Search for the cell housing the specified text and yield its [X, Y] center coordinate. 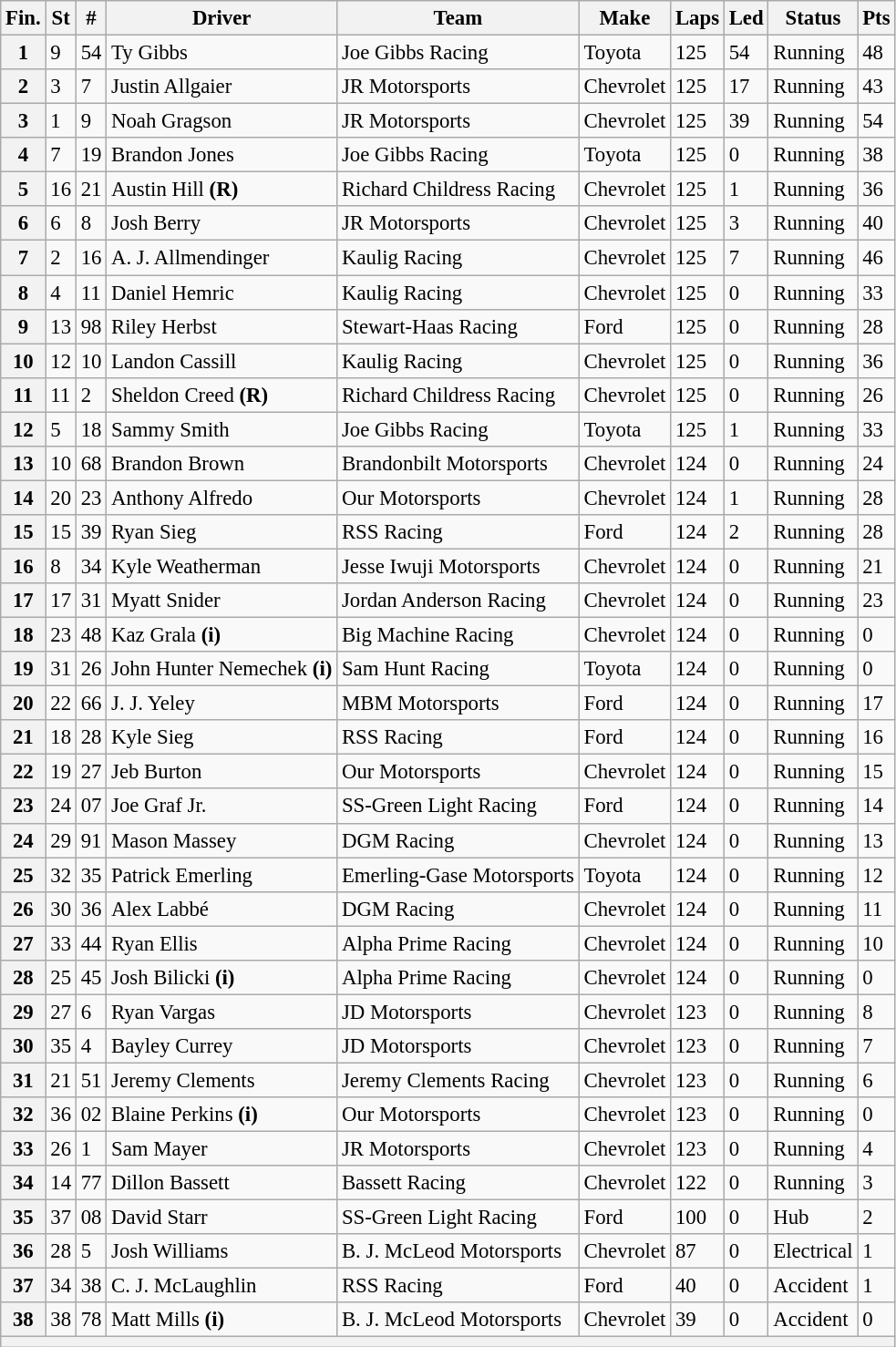
Pts [877, 18]
Kyle Sieg [222, 737]
J. J. Yeley [222, 704]
Kyle Weatherman [222, 566]
Electrical [813, 1251]
Bassett Racing [458, 1183]
Laps [698, 18]
Sam Mayer [222, 1149]
Ty Gibbs [222, 53]
51 [91, 1080]
Bayley Currey [222, 1046]
Daniel Hemric [222, 293]
Jordan Anderson Racing [458, 601]
Make [624, 18]
Patrick Emerling [222, 875]
Brandon Brown [222, 464]
Matt Mills (i) [222, 1321]
02 [91, 1115]
Big Machine Racing [458, 635]
Sheldon Creed (R) [222, 395]
Joe Graf Jr. [222, 807]
Landon Cassill [222, 361]
Josh Bilicki (i) [222, 978]
Anthony Alfredo [222, 498]
Blaine Perkins (i) [222, 1115]
John Hunter Nemechek (i) [222, 669]
Mason Massey [222, 840]
87 [698, 1251]
Josh Berry [222, 223]
Team [458, 18]
98 [91, 326]
C. J. McLaughlin [222, 1286]
Austin Hill (R) [222, 190]
Brandonbilt Motorsports [458, 464]
Riley Herbst [222, 326]
Myatt Snider [222, 601]
77 [91, 1183]
Josh Williams [222, 1251]
Hub [813, 1218]
Alex Labbé [222, 909]
Jeremy Clements Racing [458, 1080]
Stewart-Haas Racing [458, 326]
Led [746, 18]
08 [91, 1218]
Sammy Smith [222, 429]
David Starr [222, 1218]
78 [91, 1321]
68 [91, 464]
Ryan Sieg [222, 532]
Jeremy Clements [222, 1080]
Emerling-Gase Motorsports [458, 875]
100 [698, 1218]
66 [91, 704]
Kaz Grala (i) [222, 635]
St [60, 18]
46 [877, 258]
Noah Gragson [222, 121]
43 [877, 87]
Ryan Vargas [222, 1012]
Fin. [24, 18]
Jesse Iwuji Motorsports [458, 566]
45 [91, 978]
Ryan Ellis [222, 943]
44 [91, 943]
Justin Allgaier [222, 87]
91 [91, 840]
122 [698, 1183]
Sam Hunt Racing [458, 669]
Status [813, 18]
# [91, 18]
Driver [222, 18]
A. J. Allmendinger [222, 258]
Dillon Bassett [222, 1183]
Brandon Jones [222, 155]
07 [91, 807]
MBM Motorsports [458, 704]
Jeb Burton [222, 772]
